Detect which cell encompasses the target text, then output its (x, y) center coordinate. 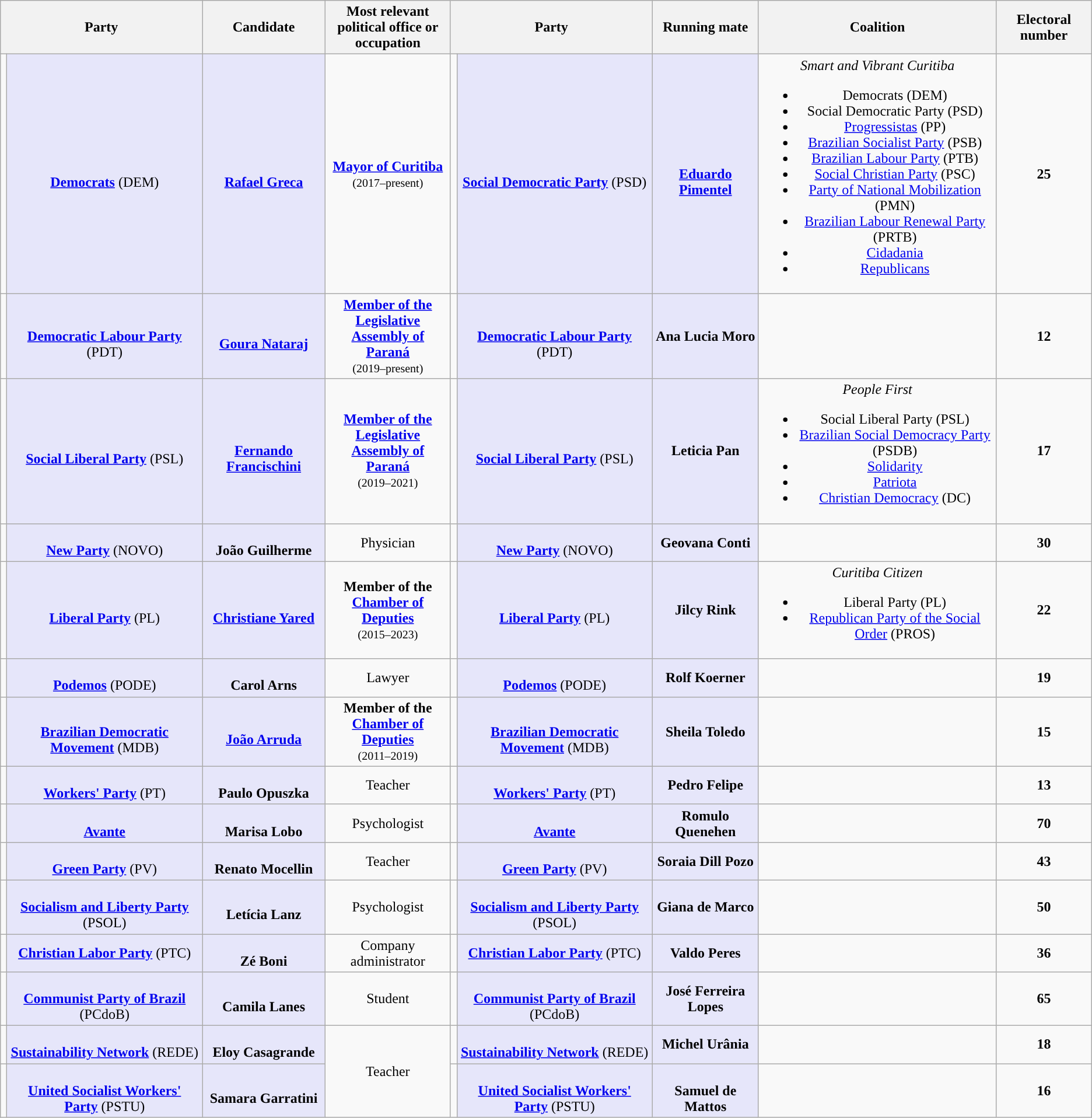
Lawyer (387, 678)
13 (1044, 785)
Carol Arns (264, 678)
João Guilherme (264, 543)
Goura Nataraj (264, 336)
Marisa Lobo (264, 823)
Sheila Toledo (705, 732)
Fernando Francischini (264, 451)
16 (1044, 1091)
50 (1044, 907)
Curitiba CitizenLiberal Party (PL)Republican Party of the Social Order (PROS) (877, 610)
Samara Garratini (264, 1091)
Renato Mocellin (264, 861)
36 (1044, 952)
Eduardo Pimentel (705, 174)
Jilcy Rink (705, 610)
Member of the Chamber of Deputies(2015–2023) (387, 610)
Christiane Yared (264, 610)
João Arruda (264, 732)
Samuel de Mattos (705, 1091)
70 (1044, 823)
12 (1044, 336)
Social Democratic Party (PSD) (554, 174)
Physician (387, 543)
22 (1044, 610)
Geovana Conti (705, 543)
Ana Lucia Moro (705, 336)
Coalition (877, 27)
Member of the Legislative Assembly of Paraná(2019–2021) (387, 451)
Company administrator (387, 952)
Camila Lanes (264, 999)
Student (387, 999)
30 (1044, 543)
Member of the Chamber of Deputies(2011–2019) (387, 732)
18 (1044, 1044)
People FirstSocial Liberal Party (PSL)Brazilian Social Democracy Party (PSDB)SolidarityPatriotaChristian Democracy (DC) (877, 451)
Candidate (264, 27)
Paulo Opuszka (264, 785)
65 (1044, 999)
43 (1044, 861)
Valdo Peres (705, 952)
José Ferreira Lopes (705, 999)
Pedro Felipe (705, 785)
17 (1044, 451)
Democrats (DEM) (105, 174)
Running mate (705, 27)
Member of the Legislative Assembly of Paraná(2019–present) (387, 336)
Rolf Koerner (705, 678)
Romulo Quenehen (705, 823)
Zé Boni (264, 952)
Most relevant political office or occupation (387, 27)
15 (1044, 732)
Letícia Lanz (264, 907)
Eloy Casagrande (264, 1044)
Rafael Greca (264, 174)
Electoral number (1044, 27)
19 (1044, 678)
Leticia Pan (705, 451)
Mayor of Curitiba(2017–present) (387, 174)
Michel Urânia (705, 1044)
25 (1044, 174)
Giana de Marco (705, 907)
Soraia Dill Pozo (705, 861)
